Output the [X, Y] coordinate of the center of the cell containing the given text.  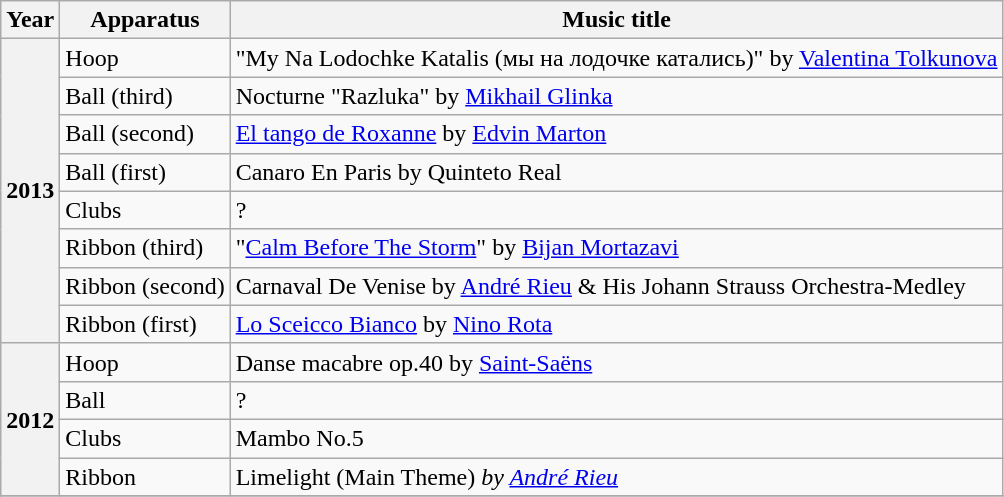
Ball [145, 400]
Lo Sceicco Bianco by Nino Rota [616, 324]
Ball (third) [145, 96]
Mambo No.5 [616, 438]
2012 [30, 419]
Limelight (Main Theme) by André Rieu [616, 477]
Ribbon (third) [145, 248]
Music title [616, 20]
"My Na Lodochke Katalis (мы на лодочке катались)" by Valentina Tolkunova [616, 58]
Year [30, 20]
Ball (first) [145, 172]
Nocturne "Razluka" by Mikhail Glinka [616, 96]
"Calm Before The Storm" by Bijan Mortazavi [616, 248]
Ball (second) [145, 134]
Apparatus [145, 20]
Ribbon (first) [145, 324]
El tango de Roxanne by Edvin Marton [616, 134]
Danse macabre op.40 by Saint-Saëns [616, 362]
Ribbon (second) [145, 286]
2013 [30, 191]
Carnaval De Venise by André Rieu & His Johann Strauss Orchestra-Medley [616, 286]
Ribbon [145, 477]
Canaro En Paris by Quinteto Real [616, 172]
